Return [x, y] of the center of cell containing provided text 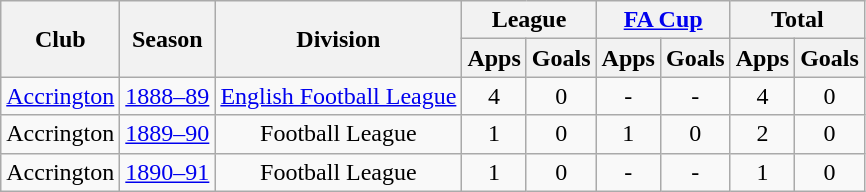
Season [168, 39]
1890–91 [168, 172]
1888–89 [168, 96]
1889–90 [168, 134]
2 [762, 134]
Division [338, 39]
League [529, 20]
English Football League [338, 96]
FA Cup [663, 20]
Club [60, 39]
Total [797, 20]
